Identify which cell holds the provided text, then report its (X, Y) central coordinate. 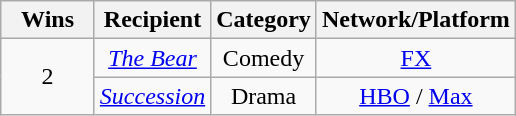
Succession (152, 96)
Recipient (152, 20)
Drama (264, 96)
Comedy (264, 58)
The Bear (152, 58)
Wins (48, 20)
Category (264, 20)
HBO / Max (416, 96)
Network/Platform (416, 20)
FX (416, 58)
2 (48, 77)
